Locate the cell with the specified text and output its [x, y] center coordinate. 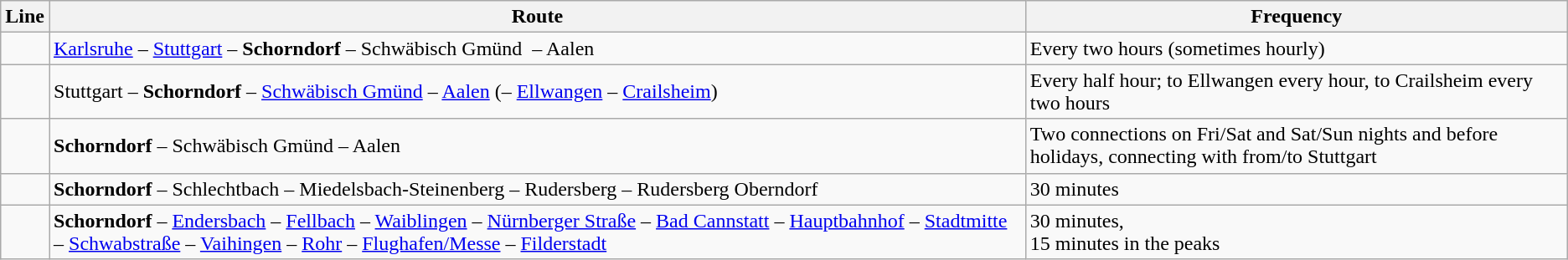
Every half hour; to Ellwangen every hour, to Crailsheim every two hours [1297, 92]
Line [25, 17]
Two connections on Fri/Sat and Sat/Sun nights and before holidays, connecting with from/to Stuttgart [1297, 145]
Karlsruhe – Stuttgart – Schorndorf – Schwäbisch Gmünd – Aalen [537, 48]
30 minutes, 15 minutes in the peaks [1297, 232]
Route [537, 17]
Every two hours (sometimes hourly) [1297, 48]
Schorndorf – Schwäbisch Gmünd – Aalen [537, 145]
Stuttgart – Schorndorf – Schwäbisch Gmünd – Aalen (– Ellwangen – Crailsheim) [537, 92]
30 minutes [1297, 189]
Schorndorf – Schlechtbach – Miedelsbach-Steinenberg – Rudersberg – Rudersberg Oberndorf [537, 189]
Frequency [1297, 17]
